Return [x, y] of the center of cell containing provided text 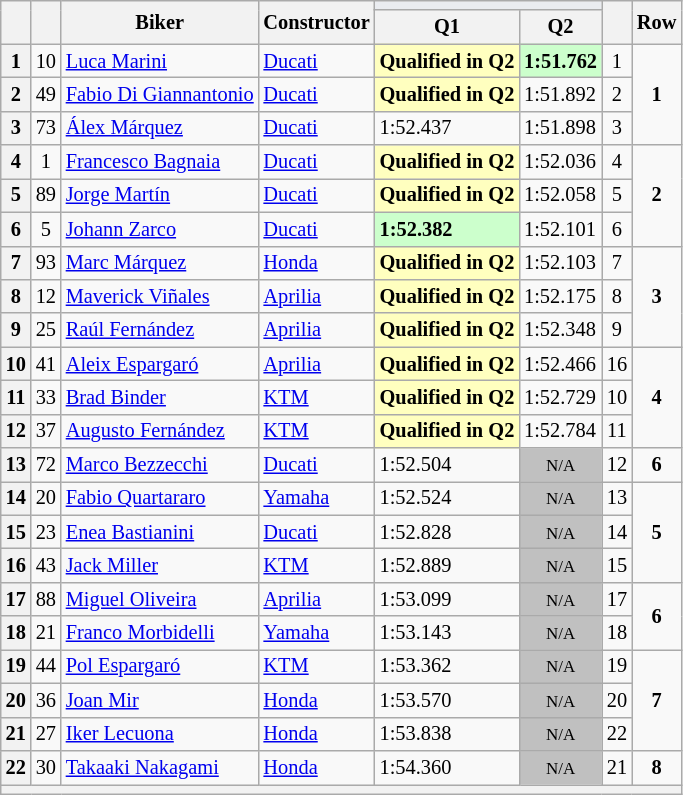
44 [46, 666]
49 [46, 94]
Fabio Quartararo [160, 498]
1:52.348 [560, 330]
Pol Espargaró [160, 666]
1:52.103 [560, 263]
Constructor [317, 22]
Francesco Bagnaia [160, 162]
1:52.828 [447, 532]
1:52.101 [560, 229]
1:52.466 [560, 364]
Maverick Viñales [160, 296]
1:52.036 [560, 162]
1:52.504 [447, 465]
Álex Márquez [160, 128]
1:53.838 [447, 734]
Brad Binder [160, 397]
1:52.784 [560, 431]
Augusto Fernández [160, 431]
Raúl Fernández [160, 330]
41 [46, 364]
1:52.729 [560, 397]
Aleix Espargaró [160, 364]
Marc Márquez [160, 263]
Joan Mir [160, 700]
30 [46, 767]
1:51.762 [560, 61]
93 [46, 263]
72 [46, 465]
Jorge Martín [160, 195]
Johann Zarco [160, 229]
1:52.058 [560, 195]
Luca Marini [160, 61]
1:54.360 [447, 767]
73 [46, 128]
1:51.892 [560, 94]
Takaaki Nakagami [160, 767]
Q2 [560, 27]
43 [46, 565]
23 [46, 532]
1:52.524 [447, 498]
1:52.175 [560, 296]
Q1 [447, 27]
1:52.889 [447, 565]
1:52.382 [447, 229]
Fabio Di Giannantonio [160, 94]
25 [46, 330]
Iker Lecuona [160, 734]
Jack Miller [160, 565]
Franco Morbidelli [160, 633]
1:53.099 [447, 599]
1:52.437 [447, 128]
37 [46, 431]
1:53.362 [447, 666]
88 [46, 599]
27 [46, 734]
89 [46, 195]
1:51.898 [560, 128]
33 [46, 397]
Miguel Oliveira [160, 599]
Row [656, 22]
Marco Bezzecchi [160, 465]
Enea Bastianini [160, 532]
36 [46, 700]
Biker [160, 22]
1:53.570 [447, 700]
1:53.143 [447, 633]
